Search for the cell housing the specified text and yield its (x, y) center coordinate. 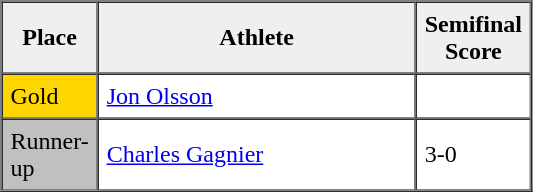
Place (50, 38)
3-0 (474, 154)
Semifinal Score (474, 38)
Charles Gagnier (257, 154)
Jon Olsson (257, 96)
Runner-up (50, 154)
Athlete (257, 38)
Gold (50, 96)
